Output the (X, Y) coordinate of the center of the cell containing the given text.  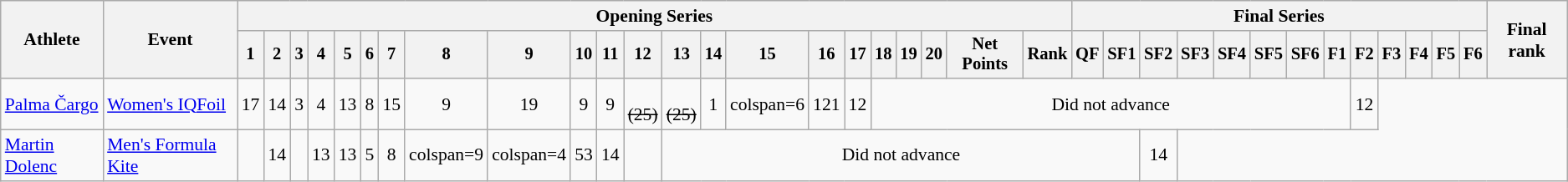
Men's Formula Kite (171, 155)
F1 (1337, 55)
7 (391, 55)
SF6 (1305, 55)
121 (826, 104)
16 (826, 55)
Palma Čargo (52, 104)
colspan=4 (529, 155)
18 (883, 55)
2 (277, 55)
10 (584, 55)
Event (171, 40)
20 (934, 55)
SF2 (1158, 55)
F4 (1418, 55)
colspan=9 (447, 155)
Opening Series (655, 16)
SF1 (1121, 55)
F6 (1473, 55)
F2 (1364, 55)
11 (610, 55)
Final Series (1279, 16)
Martin Dolenc (52, 155)
Rank (1048, 55)
F3 (1392, 55)
SF5 (1269, 55)
6 (370, 55)
colspan=6 (768, 104)
QF (1087, 55)
53 (584, 155)
Athlete (52, 40)
SF4 (1232, 55)
Net Points (985, 55)
SF3 (1195, 55)
Women's IQFoil (171, 104)
F5 (1446, 55)
Final rank (1527, 40)
